Extract the (X, Y) coordinate from the center of the cell holding the provided text.  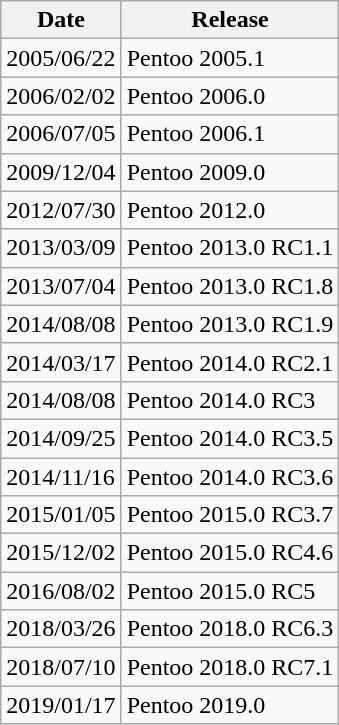
2014/09/25 (61, 438)
2016/08/02 (61, 591)
Pentoo 2019.0 (230, 705)
2019/01/17 (61, 705)
2014/11/16 (61, 477)
Pentoo 2012.0 (230, 210)
Pentoo 2018.0 RC7.1 (230, 667)
2014/03/17 (61, 362)
2009/12/04 (61, 172)
Release (230, 20)
2013/07/04 (61, 286)
Pentoo 2018.0 RC6.3 (230, 629)
Pentoo 2015.0 RC3.7 (230, 515)
Pentoo 2009.0 (230, 172)
Pentoo 2015.0 RC4.6 (230, 553)
Pentoo 2014.0 RC3.5 (230, 438)
2005/06/22 (61, 58)
2015/01/05 (61, 515)
Pentoo 2014.0 RC2.1 (230, 362)
Pentoo 2013.0 RC1.1 (230, 248)
2013/03/09 (61, 248)
Pentoo 2013.0 RC1.8 (230, 286)
2012/07/30 (61, 210)
2006/02/02 (61, 96)
Pentoo 2013.0 RC1.9 (230, 324)
Pentoo 2014.0 RC3 (230, 400)
Pentoo 2014.0 RC3.6 (230, 477)
Pentoo 2015.0 RC5 (230, 591)
2018/07/10 (61, 667)
Date (61, 20)
Pentoo 2005.1 (230, 58)
2018/03/26 (61, 629)
Pentoo 2006.0 (230, 96)
2015/12/02 (61, 553)
2006/07/05 (61, 134)
Pentoo 2006.1 (230, 134)
